Scan for the cell matching the given text and deliver its [x, y] coordinate at center. 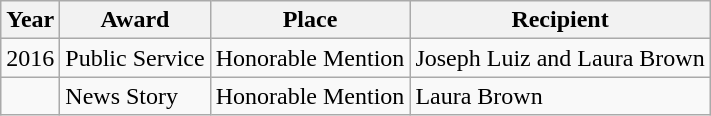
Place [310, 20]
News Story [135, 96]
2016 [30, 58]
Award [135, 20]
Recipient [560, 20]
Public Service [135, 58]
Year [30, 20]
Laura Brown [560, 96]
Joseph Luiz and Laura Brown [560, 58]
